Determine the [X, Y] coordinate at the center of the cell enclosing the given text.  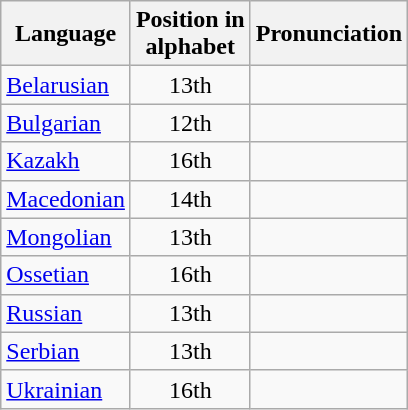
Russian [66, 313]
Pronunciation [328, 34]
Language [66, 34]
Macedonian [66, 199]
Ukrainian [66, 389]
Serbian [66, 351]
Kazakh [66, 161]
Ossetian [66, 275]
Bulgarian [66, 123]
12th [190, 123]
Belarusian [66, 85]
14th [190, 199]
Position in alphabet [190, 34]
Mongolian [66, 237]
